For the text-containing cell, return its midpoint in (X, Y) coordinate format. 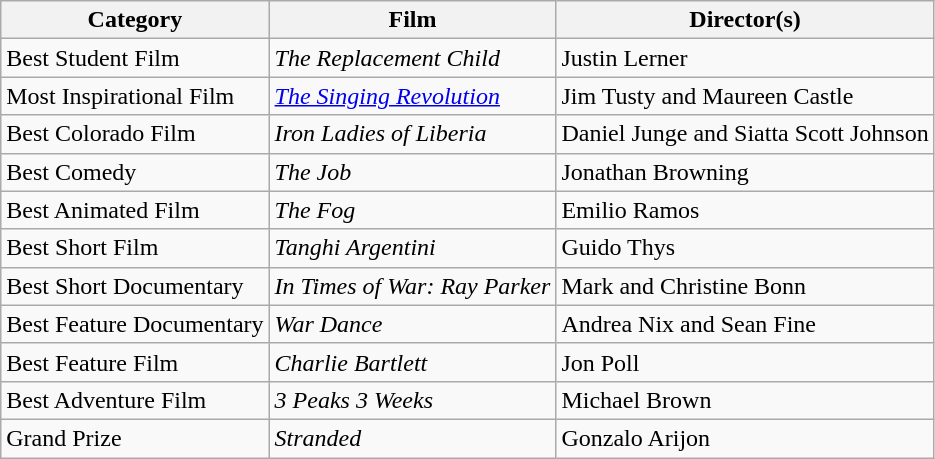
The Job (412, 172)
Best Student Film (135, 58)
Jon Poll (745, 362)
Iron Ladies of Liberia (412, 134)
Andrea Nix and Sean Fine (745, 324)
Best Comedy (135, 172)
Gonzalo Arijon (745, 438)
War Dance (412, 324)
Jim Tusty and Maureen Castle (745, 96)
The Singing Revolution (412, 96)
The Replacement Child (412, 58)
Justin Lerner (745, 58)
Michael Brown (745, 400)
Jonathan Browning (745, 172)
Best Adventure Film (135, 400)
Daniel Junge and Siatta Scott Johnson (745, 134)
Most Inspirational Film (135, 96)
Grand Prize (135, 438)
3 Peaks 3 Weeks (412, 400)
Best Feature Film (135, 362)
Best Animated Film (135, 210)
Best Short Film (135, 248)
Emilio Ramos (745, 210)
Stranded (412, 438)
Category (135, 20)
Guido Thys (745, 248)
Director(s) (745, 20)
Mark and Christine Bonn (745, 286)
The Fog (412, 210)
Best Colorado Film (135, 134)
Charlie Bartlett (412, 362)
Tanghi Argentini (412, 248)
In Times of War: Ray Parker (412, 286)
Best Short Documentary (135, 286)
Best Feature Documentary (135, 324)
Film (412, 20)
